Return the [x, y] coordinate for the center point of the cell that contains the specified text.  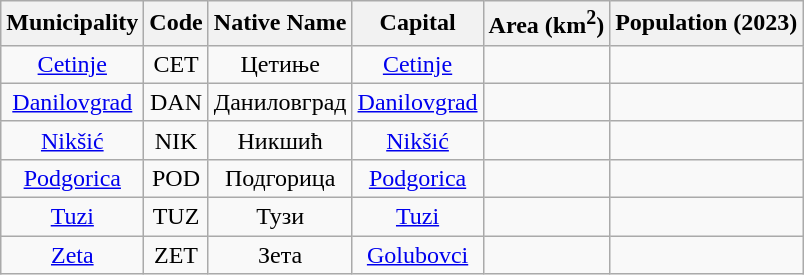
CET [176, 64]
Подгорица [280, 178]
POD [176, 178]
ZET [176, 255]
NIK [176, 140]
Native Name [280, 24]
Population (2023) [706, 24]
Зета [280, 255]
Code [176, 24]
DAN [176, 102]
Area (km2) [546, 24]
Тузи [280, 217]
Никшић [280, 140]
Municipality [72, 24]
Zeta [72, 255]
Capital [418, 24]
Даниловград [280, 102]
TUZ [176, 217]
Цетиње [280, 64]
Golubovci [418, 255]
